For the text-containing cell, return its midpoint in [X, Y] coordinate format. 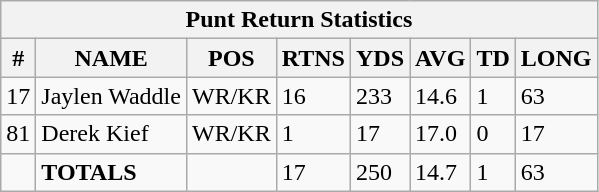
81 [18, 134]
RTNS [313, 58]
TD [493, 58]
14.7 [440, 172]
250 [380, 172]
NAME [112, 58]
16 [313, 96]
# [18, 58]
Jaylen Waddle [112, 96]
14.6 [440, 96]
TOTALS [112, 172]
233 [380, 96]
0 [493, 134]
YDS [380, 58]
17.0 [440, 134]
POS [231, 58]
Punt Return Statistics [299, 20]
LONG [556, 58]
AVG [440, 58]
Derek Kief [112, 134]
